Search for the cell housing the specified text and yield its (x, y) center coordinate. 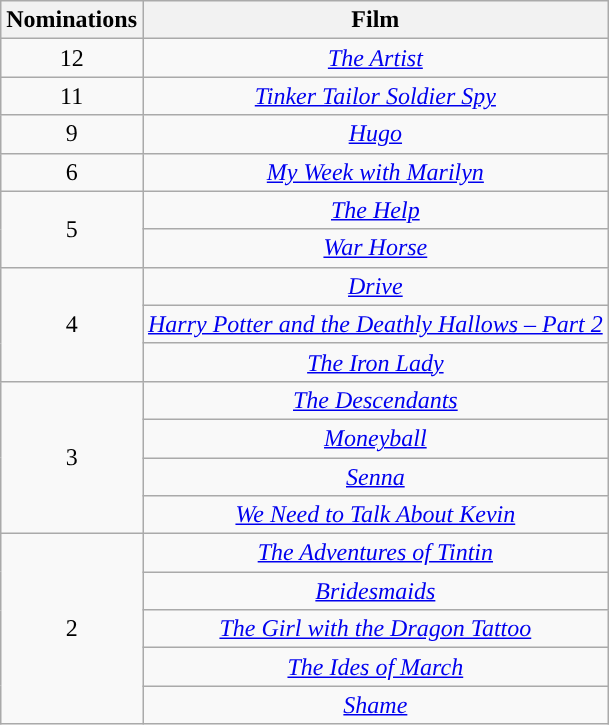
The Iron Lady (375, 362)
2 (72, 629)
The Ides of March (375, 667)
Nominations (72, 20)
The Artist (375, 58)
War Horse (375, 248)
Moneyball (375, 438)
Harry Potter and the Deathly Hallows – Part 2 (375, 324)
The Girl with the Dragon Tattoo (375, 629)
9 (72, 134)
4 (72, 324)
My Week with Marilyn (375, 172)
We Need to Talk About Kevin (375, 515)
Senna (375, 477)
Shame (375, 705)
Film (375, 20)
5 (72, 229)
Tinker Tailor Soldier Spy (375, 96)
Drive (375, 286)
11 (72, 96)
3 (72, 457)
6 (72, 172)
The Descendants (375, 400)
The Adventures of Tintin (375, 553)
Hugo (375, 134)
The Help (375, 210)
12 (72, 58)
Bridesmaids (375, 591)
